Extract the [X, Y] coordinate from the center of the cell holding the provided text.  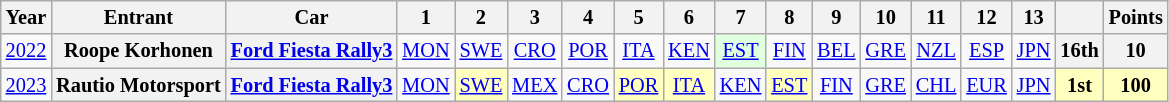
9 [836, 17]
5 [638, 17]
16th [1079, 51]
7 [741, 17]
BEL [836, 51]
ESP [986, 51]
11 [936, 17]
3 [534, 17]
Points [1136, 17]
NZL [936, 51]
12 [986, 17]
2022 [26, 51]
Rautio Motorsport [138, 85]
CHL [936, 85]
1st [1079, 85]
Year [26, 17]
13 [1034, 17]
8 [789, 17]
2 [482, 17]
2023 [26, 85]
EUR [986, 85]
Entrant [138, 17]
MEX [534, 85]
Roope Korhonen [138, 51]
6 [689, 17]
Car [312, 17]
100 [1136, 85]
4 [588, 17]
1 [426, 17]
